Locate the cell with the specified text and output its (X, Y) center coordinate. 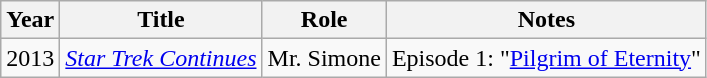
Title (161, 20)
Year (30, 20)
Role (324, 20)
Episode 1: "Pilgrim of Eternity" (546, 58)
Notes (546, 20)
Mr. Simone (324, 58)
Star Trek Continues (161, 58)
2013 (30, 58)
